Return [X, Y] of the center of cell containing provided text 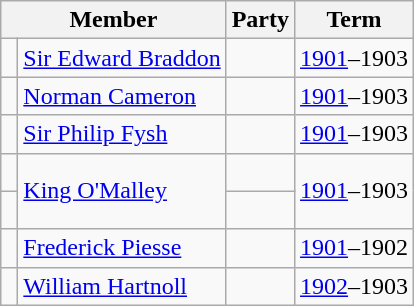
King O'Malley [122, 191]
1901–1902 [354, 248]
1902–1903 [354, 286]
Party [260, 20]
William Hartnoll [122, 286]
Frederick Piesse [122, 248]
Term [354, 20]
Member [114, 20]
Sir Edward Braddon [122, 58]
Norman Cameron [122, 96]
Sir Philip Fysh [122, 134]
